Detect which cell encompasses the target text, then output its [X, Y] center coordinate. 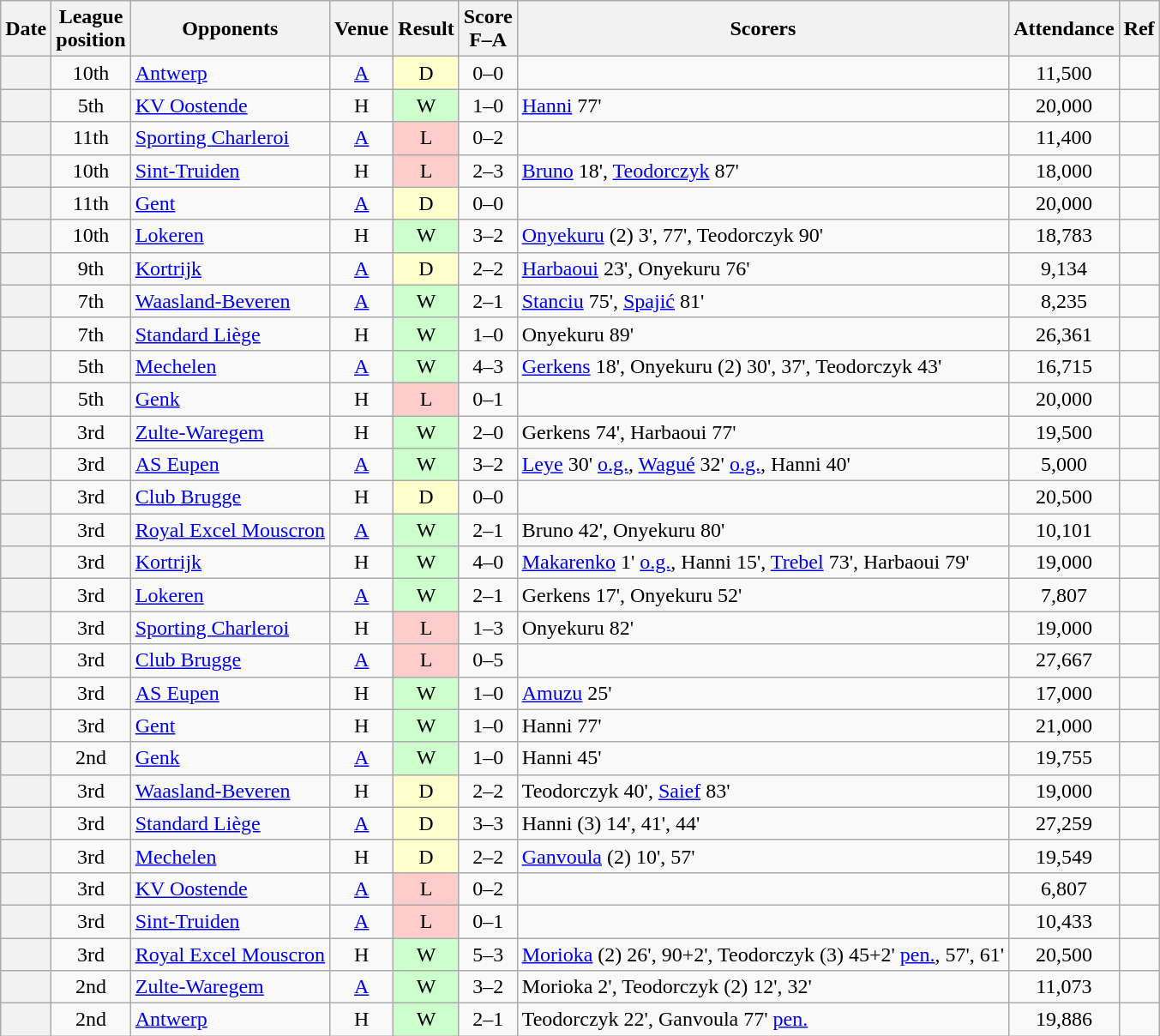
11,500 [1064, 73]
Teodorczyk 22', Ganvoula 77' pen. [763, 1020]
5,000 [1064, 465]
19,500 [1064, 431]
Makarenko 1' o.g., Hanni 15', Trebel 73', Harbaoui 79' [763, 563]
Onyekuru 89' [763, 334]
4–0 [488, 563]
27,667 [1064, 660]
Leagueposition [91, 29]
3–3 [488, 823]
5–3 [488, 955]
2–0 [488, 431]
18,000 [1064, 171]
Hanni 45' [763, 758]
Bruno 42', Onyekuru 80' [763, 530]
0–5 [488, 660]
4–3 [488, 366]
11,400 [1064, 138]
Onyekuru 82' [763, 628]
ScoreF–A [488, 29]
Bruno 18', Teodorczyk 87' [763, 171]
18,783 [1064, 236]
Ganvoula (2) 10', 57' [763, 856]
2–3 [488, 171]
26,361 [1064, 334]
6,807 [1064, 888]
11,073 [1064, 987]
10,433 [1064, 921]
7,807 [1064, 595]
19,886 [1064, 1020]
Stanciu 75', Spajić 81' [763, 301]
16,715 [1064, 366]
21,000 [1064, 726]
27,259 [1064, 823]
17,000 [1064, 693]
19,755 [1064, 758]
19,549 [1064, 856]
Attendance [1064, 29]
Morioka 2', Teodorczyk (2) 12', 32' [763, 987]
Gerkens 18', Onyekuru (2) 30', 37', Teodorczyk 43' [763, 366]
Gerkens 17', Onyekuru 52' [763, 595]
Harbaoui 23', Onyekuru 76' [763, 268]
Hanni (3) 14', 41', 44' [763, 823]
Gerkens 74', Harbaoui 77' [763, 431]
Ref [1139, 29]
9th [91, 268]
Opponents [230, 29]
Leye 30' o.g., Wagué 32' o.g., Hanni 40' [763, 465]
10,101 [1064, 530]
8,235 [1064, 301]
Onyekuru (2) 3', 77', Teodorczyk 90' [763, 236]
Date [26, 29]
9,134 [1064, 268]
Amuzu 25' [763, 693]
Scorers [763, 29]
1–3 [488, 628]
Result [426, 29]
Venue [362, 29]
Morioka (2) 26', 90+2', Teodorczyk (3) 45+2' pen., 57', 61' [763, 955]
Teodorczyk 40', Saief 83' [763, 791]
